Output the [x, y] coordinate of the center of the cell containing the given text.  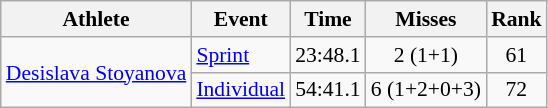
2 (1+1) [426, 55]
72 [516, 90]
Individual [240, 90]
61 [516, 55]
Athlete [96, 19]
Desislava Stoyanova [96, 72]
6 (1+2+0+3) [426, 90]
Event [240, 19]
Time [328, 19]
54:41.1 [328, 90]
Rank [516, 19]
Misses [426, 19]
23:48.1 [328, 55]
Sprint [240, 55]
